Return the (X, Y) coordinate for the center point of the cell that contains the specified text.  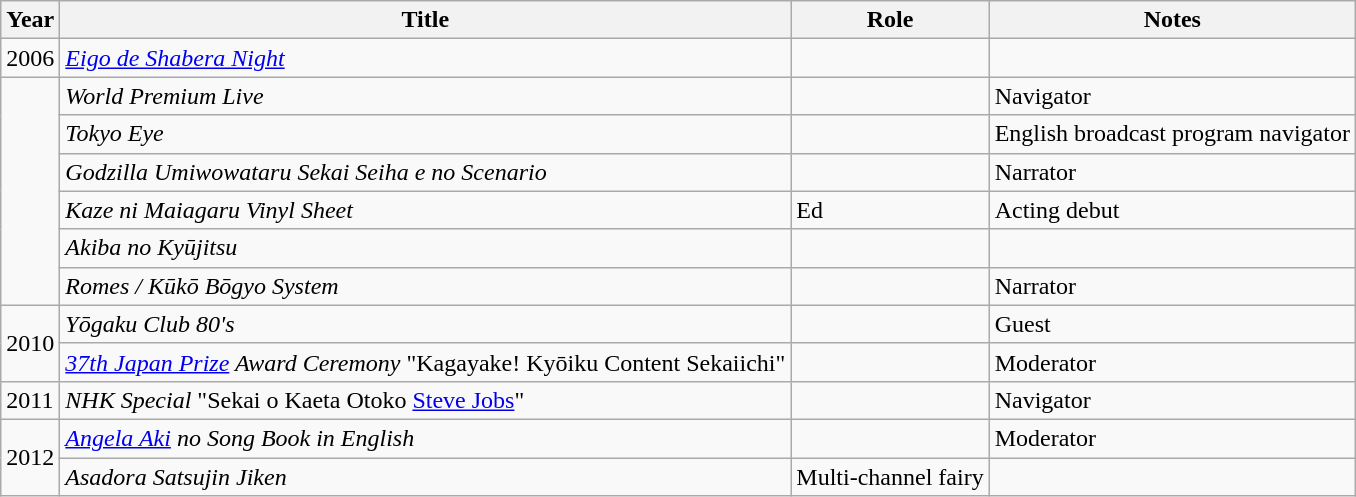
Title (426, 20)
Kaze ni Maiagaru Vinyl Sheet (426, 210)
Role (890, 20)
Eigo de Shabera Night (426, 58)
Angela Aki no Song Book in English (426, 438)
Year (30, 20)
Yōgaku Club 80's (426, 324)
Asadora Satsujin Jiken (426, 477)
37th Japan Prize Award Ceremony "Kagayake! Kyōiku Content Sekaiichi" (426, 362)
Acting debut (1172, 210)
NHK Special "Sekai o Kaeta Otoko Steve Jobs" (426, 400)
Guest (1172, 324)
Multi-channel fairy (890, 477)
Romes / Kūkō Bōgyo System (426, 286)
2012 (30, 457)
2010 (30, 343)
Godzilla Umiwowataru Sekai Seiha e no Scenario (426, 172)
Akiba no Kyūjitsu (426, 248)
Notes (1172, 20)
Ed (890, 210)
2006 (30, 58)
Tokyo Eye (426, 134)
2011 (30, 400)
World Premium Live (426, 96)
English broadcast program navigator (1172, 134)
